Detect which cell encompasses the target text, then output its [x, y] center coordinate. 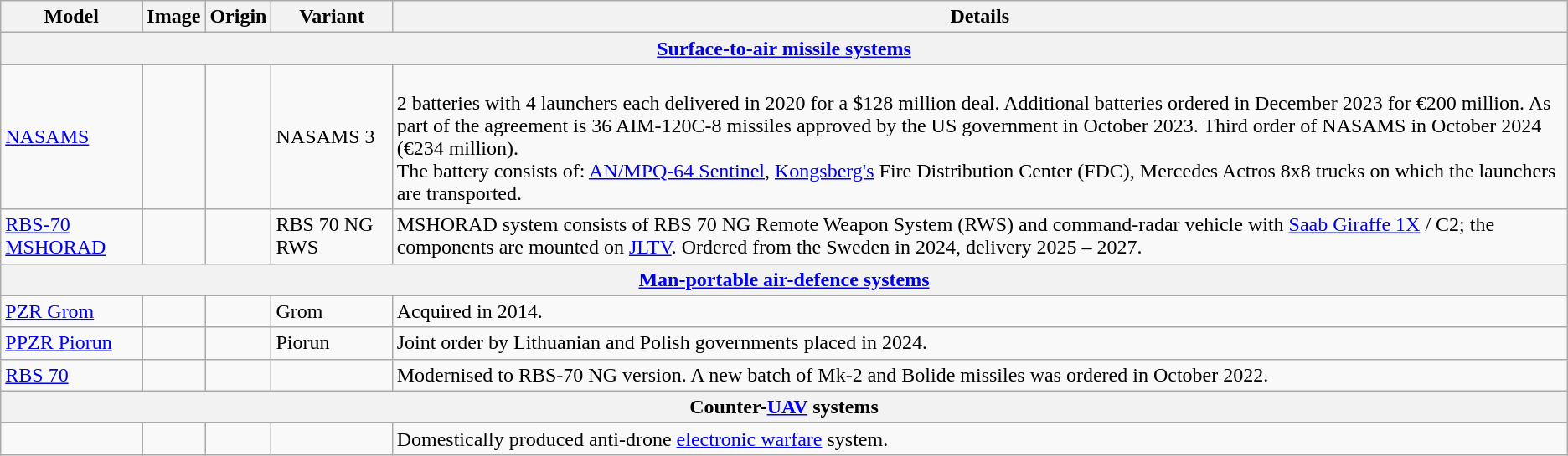
RBS 70 [72, 375]
NASAMS 3 [332, 137]
Variant [332, 17]
Counter-UAV systems [784, 407]
Piorun [332, 343]
PZR Grom [72, 311]
RBS-70 MSHORAD [72, 236]
RBS 70 NG RWS [332, 236]
NASAMS [72, 137]
PPZR Piorun [72, 343]
Model [72, 17]
Modernised to RBS-70 NG version. A new batch of Mk-2 and Bolide missiles was ordered in October 2022. [980, 375]
Domestically produced anti-drone electronic warfare system. [980, 438]
Origin [238, 17]
Joint order by Lithuanian and Polish governments placed in 2024. [980, 343]
Acquired in 2014. [980, 311]
Man-portable air-defence systems [784, 279]
Details [980, 17]
Image [174, 17]
Grom [332, 311]
Surface-to-air missile systems [784, 49]
